Search for the cell housing the specified text and yield its (X, Y) center coordinate. 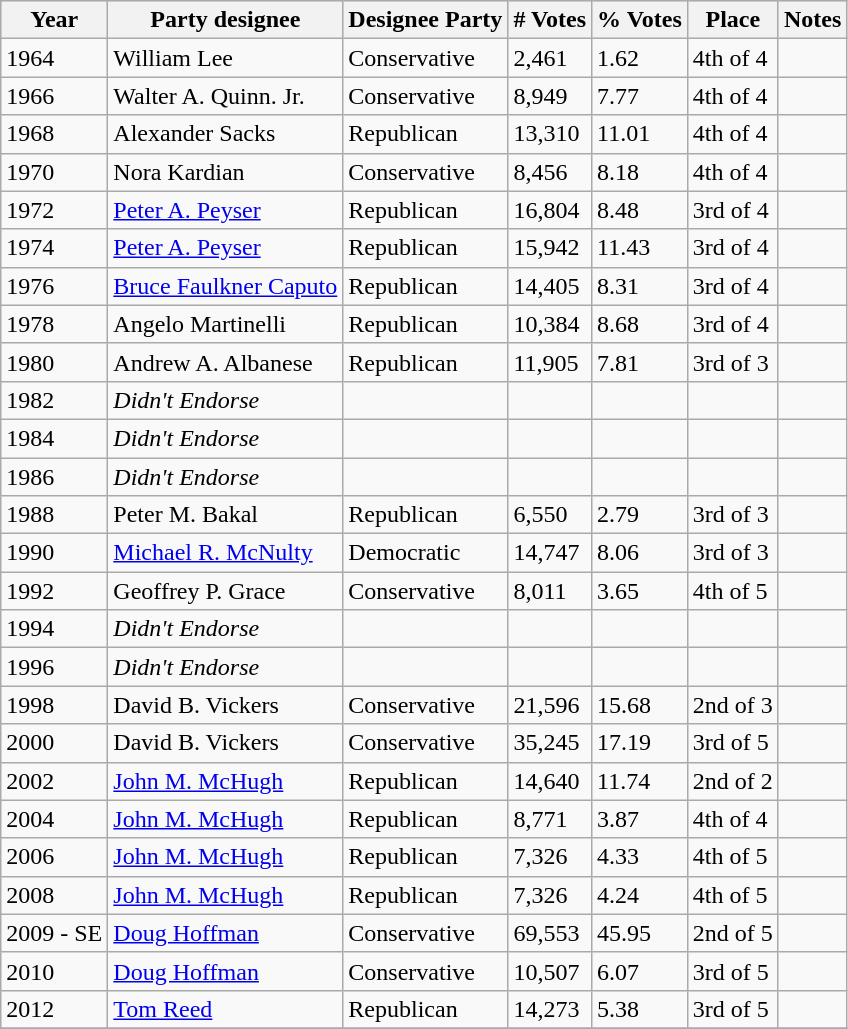
Notes (812, 20)
Nora Kardian (226, 172)
8,771 (550, 819)
8.48 (640, 210)
8.31 (640, 286)
4.33 (640, 857)
Andrew A. Albanese (226, 362)
15,942 (550, 248)
1972 (54, 210)
6,550 (550, 515)
2004 (54, 819)
11.74 (640, 781)
1982 (54, 400)
8.68 (640, 324)
2.79 (640, 515)
8,011 (550, 591)
8.18 (640, 172)
Peter M. Bakal (226, 515)
69,553 (550, 933)
15.68 (640, 705)
Year (54, 20)
Democratic (426, 553)
1992 (54, 591)
2nd of 2 (732, 781)
1968 (54, 134)
35,245 (550, 743)
1988 (54, 515)
2010 (54, 971)
1974 (54, 248)
17.19 (640, 743)
14,640 (550, 781)
4.24 (640, 895)
2,461 (550, 58)
2nd of 3 (732, 705)
Angelo Martinelli (226, 324)
1970 (54, 172)
% Votes (640, 20)
2000 (54, 743)
7.81 (640, 362)
1976 (54, 286)
1.62 (640, 58)
Party designee (226, 20)
3.87 (640, 819)
1996 (54, 667)
16,804 (550, 210)
8,456 (550, 172)
1986 (54, 477)
45.95 (640, 933)
2009 - SE (54, 933)
Walter A. Quinn. Jr. (226, 96)
7.77 (640, 96)
5.38 (640, 1009)
Designee Party (426, 20)
21,596 (550, 705)
1994 (54, 629)
8.06 (640, 553)
2008 (54, 895)
1998 (54, 705)
14,273 (550, 1009)
2006 (54, 857)
1984 (54, 438)
Tom Reed (226, 1009)
14,405 (550, 286)
William Lee (226, 58)
Geoffrey P. Grace (226, 591)
8,949 (550, 96)
1980 (54, 362)
Michael R. McNulty (226, 553)
1966 (54, 96)
2002 (54, 781)
13,310 (550, 134)
11,905 (550, 362)
14,747 (550, 553)
Alexander Sacks (226, 134)
# Votes (550, 20)
1964 (54, 58)
Bruce Faulkner Caputo (226, 286)
3.65 (640, 591)
11.01 (640, 134)
1978 (54, 324)
1990 (54, 553)
11.43 (640, 248)
2nd of 5 (732, 933)
Place (732, 20)
2012 (54, 1009)
6.07 (640, 971)
10,507 (550, 971)
10,384 (550, 324)
